Return the (X, Y) coordinate for the center point of the cell that contains the specified text.  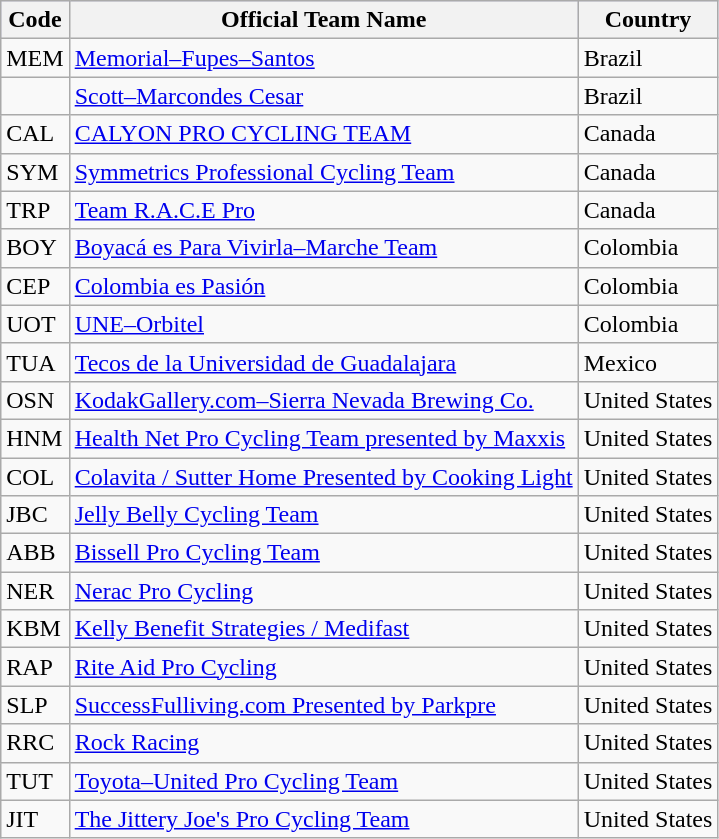
The Jittery Joe's Pro Cycling Team (324, 819)
SLP (35, 705)
Health Net Pro Cycling Team presented by Maxxis (324, 438)
TRP (35, 210)
KodakGallery.com–Sierra Nevada Brewing Co. (324, 400)
Code (35, 20)
Scott–Marcondes Cesar (324, 96)
UNE–Orbitel (324, 324)
Tecos de la Universidad de Guadalajara (324, 362)
Bissell Pro Cycling Team (324, 553)
COL (35, 477)
MEM (35, 58)
KBM (35, 629)
RRC (35, 743)
Nerac Pro Cycling (324, 591)
Colavita / Sutter Home Presented by Cooking Light (324, 477)
Symmetrics Professional Cycling Team (324, 172)
Jelly Belly Cycling Team (324, 515)
CALYON PRO CYCLING TEAM (324, 134)
JBC (35, 515)
OSN (35, 400)
CAL (35, 134)
Memorial–Fupes–Santos (324, 58)
TUA (35, 362)
NER (35, 591)
ABB (35, 553)
RAP (35, 667)
Team R.A.C.E Pro (324, 210)
SYM (35, 172)
Rite Aid Pro Cycling (324, 667)
SuccessFulliving.com Presented by Parkpre (324, 705)
Mexico (648, 362)
Boyacá es Para Vivirla–Marche Team (324, 248)
Colombia es Pasión (324, 286)
Official Team Name (324, 20)
JIT (35, 819)
TUT (35, 781)
Country (648, 20)
UOT (35, 324)
CEP (35, 286)
Rock Racing (324, 743)
Toyota–United Pro Cycling Team (324, 781)
Kelly Benefit Strategies / Medifast (324, 629)
HNM (35, 438)
BOY (35, 248)
